Search for the cell housing the specified text and yield its (x, y) center coordinate. 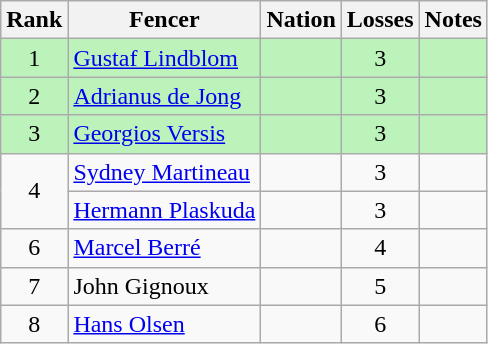
2 (34, 96)
Notes (453, 20)
1 (34, 58)
Hermann Plaskuda (164, 210)
Fencer (164, 20)
Losses (380, 20)
Adrianus de Jong (164, 96)
John Gignoux (164, 286)
Marcel Berré (164, 248)
Gustaf Lindblom (164, 58)
5 (380, 286)
8 (34, 324)
Georgios Versis (164, 134)
Sydney Martineau (164, 172)
Rank (34, 20)
7 (34, 286)
Nation (301, 20)
Hans Olsen (164, 324)
